From the cell containing the given text, extract its center point as [x, y] coordinate. 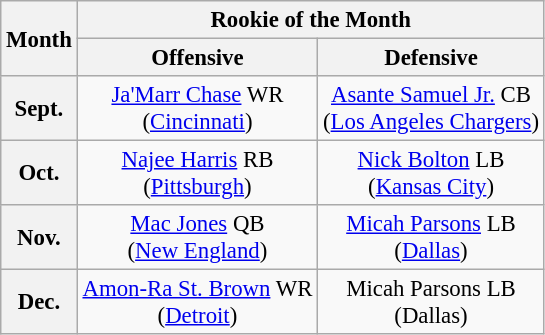
Mac Jones QB(New England) [198, 238]
Nov. [39, 238]
Rookie of the Month [310, 20]
Nick Bolton LB(Kansas City) [432, 174]
Defensive [432, 58]
Oct. [39, 174]
Asante Samuel Jr. CB(Los Angeles Chargers) [432, 108]
Month [39, 38]
Dec. [39, 302]
Ja'Marr Chase WR(Cincinnati) [198, 108]
Amon-Ra St. Brown WR(Detroit) [198, 302]
Najee Harris RB(Pittsburgh) [198, 174]
Offensive [198, 58]
Sept. [39, 108]
